Extract the (x, y) coordinate from the center of the cell holding the provided text.  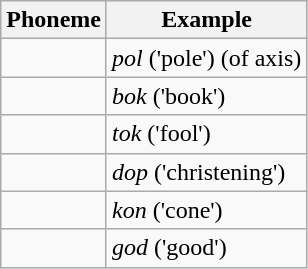
bok ('book') (206, 96)
pol ('pole') (of axis) (206, 58)
Example (206, 20)
kon ('cone') (206, 210)
Phoneme (54, 20)
tok ('fool') (206, 134)
god ('good') (206, 248)
dop ('christening') (206, 172)
